Output the [x, y] coordinate of the center of the cell containing the given text.  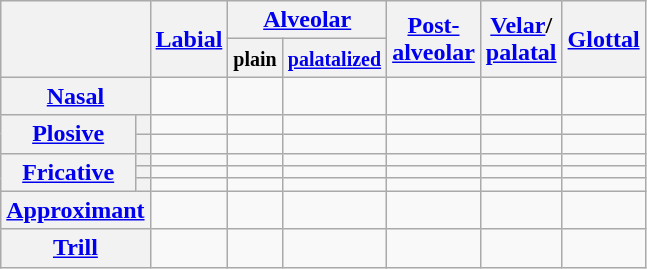
Glottal [604, 39]
plain [255, 58]
Nasal [76, 96]
Velar/palatal [521, 39]
Labial [189, 39]
Trill [76, 248]
Approximant [76, 210]
Plosive [68, 134]
Alveolar [308, 20]
Fricative [68, 172]
Post-alveolar [434, 39]
palatalized [334, 58]
